Extract the [X, Y] coordinate from the center of the cell holding the provided text.  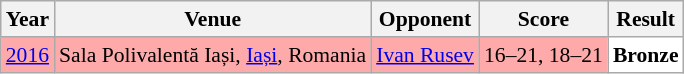
Result [646, 19]
Ivan Rusev [425, 55]
Opponent [425, 19]
Bronze [646, 55]
Score [544, 19]
Year [28, 19]
Sala Polivalentă Iași, Iași, Romania [212, 55]
Venue [212, 19]
2016 [28, 55]
16–21, 18–21 [544, 55]
